Return [X, Y] of the center of cell containing provided text 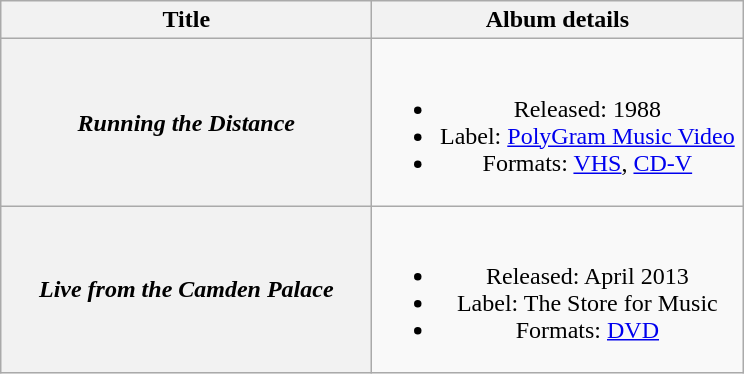
Album details [558, 20]
Title [186, 20]
Live from the Camden Palace [186, 290]
Released: April 2013Label: The Store for MusicFormats: DVD [558, 290]
Running the Distance [186, 122]
Released: 1988Label: PolyGram Music VideoFormats: VHS, CD-V [558, 122]
